Return [X, Y] of the center of cell containing provided text 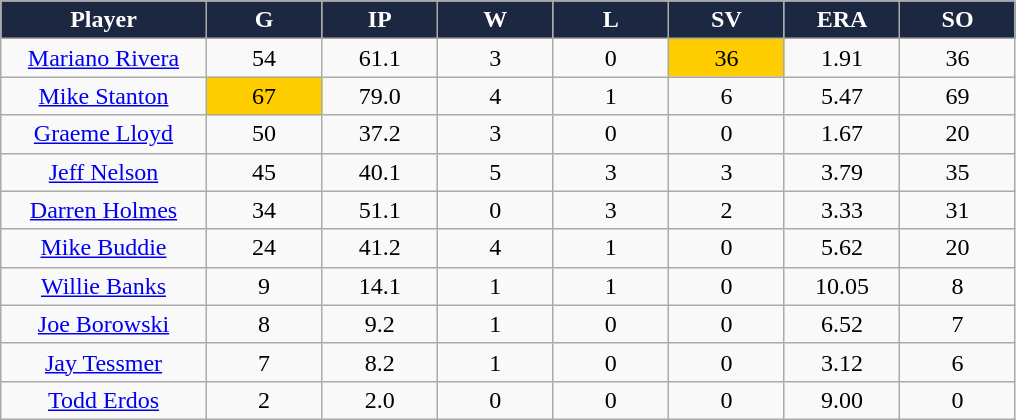
3.12 [842, 362]
ERA [842, 20]
45 [264, 172]
5.47 [842, 96]
Willie Banks [104, 286]
9 [264, 286]
3.79 [842, 172]
79.0 [380, 96]
69 [958, 96]
9.2 [380, 324]
1.67 [842, 134]
Jeff Nelson [104, 172]
G [264, 20]
51.1 [380, 210]
8.2 [380, 362]
Mariano Rivera [104, 58]
2.0 [380, 400]
31 [958, 210]
50 [264, 134]
1.91 [842, 58]
Mike Stanton [104, 96]
L [611, 20]
Graeme Lloyd [104, 134]
Mike Buddie [104, 248]
40.1 [380, 172]
34 [264, 210]
Darren Holmes [104, 210]
67 [264, 96]
Player [104, 20]
5.62 [842, 248]
24 [264, 248]
41.2 [380, 248]
10.05 [842, 286]
5 [495, 172]
IP [380, 20]
Joe Borowski [104, 324]
3.33 [842, 210]
W [495, 20]
SV [727, 20]
Todd Erdos [104, 400]
61.1 [380, 58]
SO [958, 20]
54 [264, 58]
6.52 [842, 324]
Jay Tessmer [104, 362]
9.00 [842, 400]
37.2 [380, 134]
14.1 [380, 286]
35 [958, 172]
